Locate the cell with the specified text and output its [x, y] center coordinate. 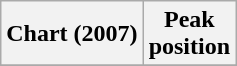
Peakposition [189, 34]
Chart (2007) [72, 34]
